Detect which cell encompasses the target text, then output its (X, Y) center coordinate. 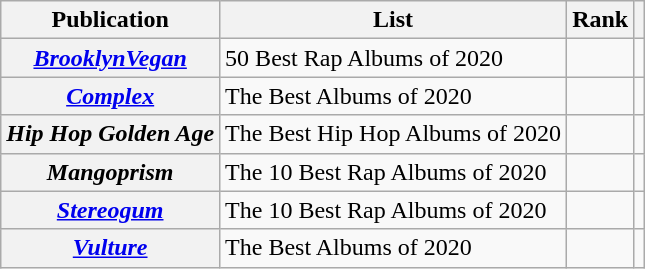
The Best Hip Hop Albums of 2020 (394, 134)
Mangoprism (110, 172)
Rank (600, 20)
Stereogum (110, 210)
List (394, 20)
Vulture (110, 248)
Hip Hop Golden Age (110, 134)
Complex (110, 96)
50 Best Rap Albums of 2020 (394, 58)
Publication (110, 20)
BrooklynVegan (110, 58)
